Scan for the cell matching the given text and deliver its (x, y) coordinate at center. 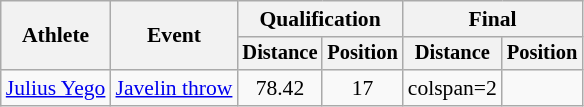
Julius Yego (56, 88)
78.42 (280, 88)
Event (174, 36)
Athlete (56, 36)
Final (492, 19)
Javelin throw (174, 88)
Qualification (320, 19)
colspan=2 (452, 88)
17 (362, 88)
